Extract the (x, y) coordinate from the center of the cell holding the provided text.  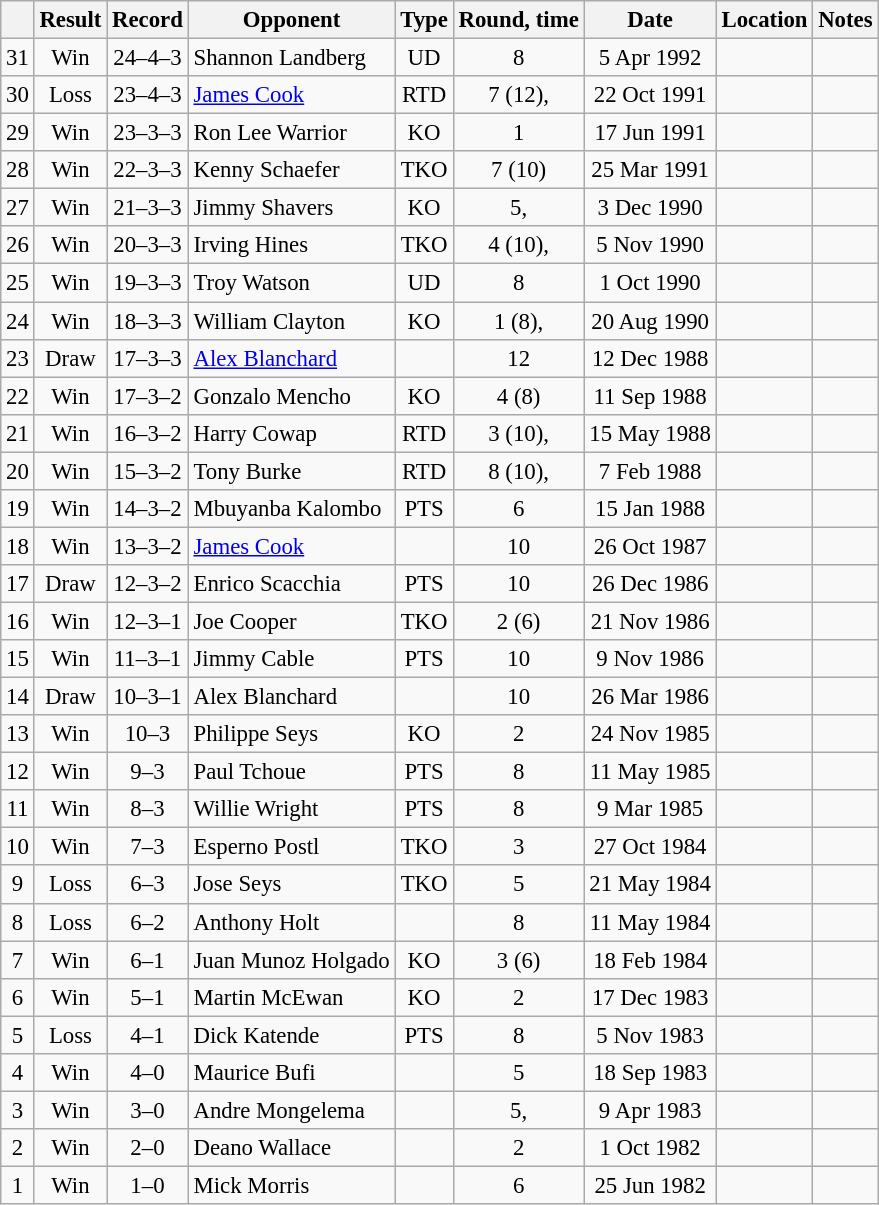
18 Sep 1983 (650, 1073)
11–3–1 (148, 659)
Paul Tchoue (292, 772)
22 Oct 1991 (650, 95)
4 (8) (518, 396)
3 Dec 1990 (650, 208)
23–3–3 (148, 133)
22 (18, 396)
6–3 (148, 885)
Jimmy Shavers (292, 208)
Harry Cowap (292, 433)
Mbuyanba Kalombo (292, 509)
10–3–1 (148, 697)
11 (18, 809)
Juan Munoz Holgado (292, 960)
11 May 1984 (650, 922)
21 (18, 433)
5 Nov 1983 (650, 1035)
Round, time (518, 20)
Philippe Seys (292, 734)
9 Apr 1983 (650, 1110)
9 Mar 1985 (650, 809)
25 Mar 1991 (650, 170)
21–3–3 (148, 208)
Jose Seys (292, 885)
Willie Wright (292, 809)
4–0 (148, 1073)
25 (18, 283)
21 May 1984 (650, 885)
15 Jan 1988 (650, 509)
3 (6) (518, 960)
10–3 (148, 734)
Shannon Landberg (292, 58)
Enrico Scacchia (292, 584)
26 Mar 1986 (650, 697)
2–0 (148, 1148)
6–1 (148, 960)
Anthony Holt (292, 922)
23–4–3 (148, 95)
1–0 (148, 1185)
18 (18, 546)
Deano Wallace (292, 1148)
9 (18, 885)
9–3 (148, 772)
26 (18, 245)
1 (8), (518, 321)
Joe Cooper (292, 621)
7 (18, 960)
17–3–2 (148, 396)
Mick Morris (292, 1185)
13 (18, 734)
Troy Watson (292, 283)
1 Oct 1982 (650, 1148)
16 (18, 621)
12–3–1 (148, 621)
12–3–2 (148, 584)
29 (18, 133)
17 Jun 1991 (650, 133)
11 Sep 1988 (650, 396)
3–0 (148, 1110)
4 (18, 1073)
11 May 1985 (650, 772)
Date (650, 20)
14–3–2 (148, 509)
Ron Lee Warrior (292, 133)
15 (18, 659)
Maurice Bufi (292, 1073)
6–2 (148, 922)
8 (10), (518, 471)
24 (18, 321)
23 (18, 358)
27 (18, 208)
Location (764, 20)
16–3–2 (148, 433)
Kenny Schaefer (292, 170)
28 (18, 170)
17–3–3 (148, 358)
William Clayton (292, 321)
9 Nov 1986 (650, 659)
Result (70, 20)
15–3–2 (148, 471)
Gonzalo Mencho (292, 396)
20–3–3 (148, 245)
Dick Katende (292, 1035)
5 Nov 1990 (650, 245)
7 Feb 1988 (650, 471)
7 (12), (518, 95)
5 Apr 1992 (650, 58)
Irving Hines (292, 245)
Martin McEwan (292, 997)
2 (6) (518, 621)
Type (424, 20)
26 Dec 1986 (650, 584)
8–3 (148, 809)
20 Aug 1990 (650, 321)
27 Oct 1984 (650, 847)
Notes (846, 20)
24 Nov 1985 (650, 734)
5–1 (148, 997)
18 Feb 1984 (650, 960)
18–3–3 (148, 321)
3 (10), (518, 433)
19–3–3 (148, 283)
1 Oct 1990 (650, 283)
Jimmy Cable (292, 659)
17 (18, 584)
20 (18, 471)
19 (18, 509)
24–4–3 (148, 58)
4–1 (148, 1035)
14 (18, 697)
31 (18, 58)
7–3 (148, 847)
Opponent (292, 20)
7 (10) (518, 170)
15 May 1988 (650, 433)
22–3–3 (148, 170)
4 (10), (518, 245)
30 (18, 95)
Esperno Postl (292, 847)
Tony Burke (292, 471)
12 Dec 1988 (650, 358)
17 Dec 1983 (650, 997)
26 Oct 1987 (650, 546)
Andre Mongelema (292, 1110)
25 Jun 1982 (650, 1185)
13–3–2 (148, 546)
Record (148, 20)
21 Nov 1986 (650, 621)
